Return the (X, Y) coordinate for the center point of the cell that contains the specified text.  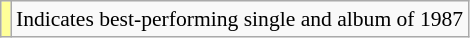
Indicates best-performing single and album of 1987 (240, 19)
